Identify which cell holds the provided text, then report its [X, Y] central coordinate. 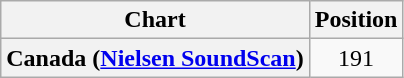
Position [356, 20]
Chart [155, 20]
191 [356, 58]
Canada (Nielsen SoundScan) [155, 58]
